Return the [X, Y] coordinate for the center point of the cell that contains the specified text.  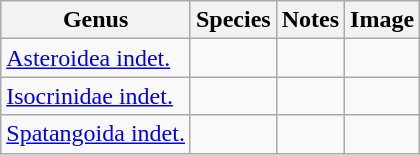
Image [382, 20]
Notes [310, 20]
Species [233, 20]
Genus [96, 20]
Asteroidea indet. [96, 58]
Isocrinidae indet. [96, 96]
Spatangoida indet. [96, 134]
